Return [X, Y] of the center of cell containing provided text 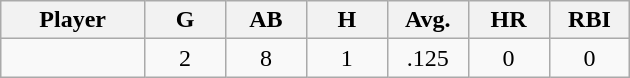
AB [266, 20]
Avg. [428, 20]
.125 [428, 58]
H [346, 20]
HR [508, 20]
1 [346, 58]
2 [186, 58]
RBI [590, 20]
Player [73, 20]
G [186, 20]
8 [266, 58]
